Extract the [X, Y] coordinate from the center of the cell holding the provided text.  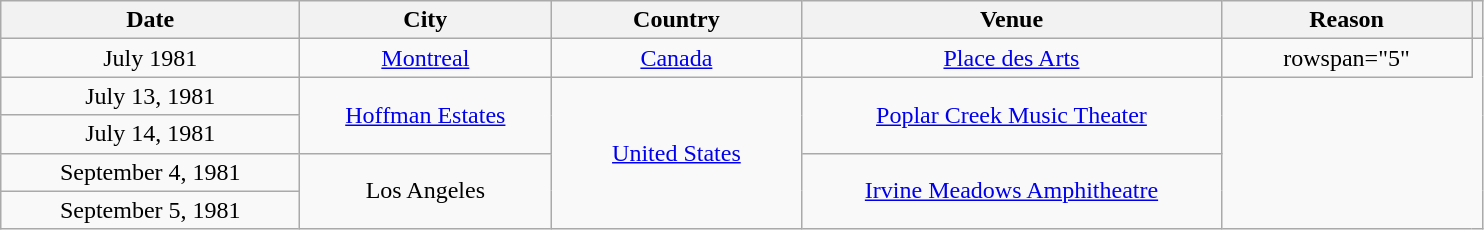
July 13, 1981 [150, 96]
Reason [1346, 20]
rowspan="5" [1346, 58]
Country [676, 20]
July 14, 1981 [150, 134]
July 1981 [150, 58]
Irvine Meadows Amphitheatre [1012, 191]
Date [150, 20]
September 4, 1981 [150, 172]
Los Angeles [426, 191]
Montreal [426, 58]
Hoffman Estates [426, 115]
September 5, 1981 [150, 210]
Place des Arts [1012, 58]
United States [676, 153]
Poplar Creek Music Theater [1012, 115]
City [426, 20]
Canada [676, 58]
Venue [1012, 20]
